Find where the given text appears and provide that cell's center as (X, Y) coordinate. 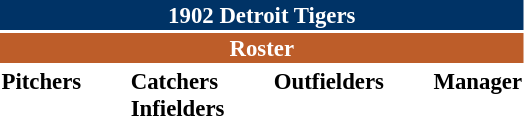
Roster (262, 48)
1902 Detroit Tigers (262, 15)
